Identify which cell holds the provided text, then report its (x, y) central coordinate. 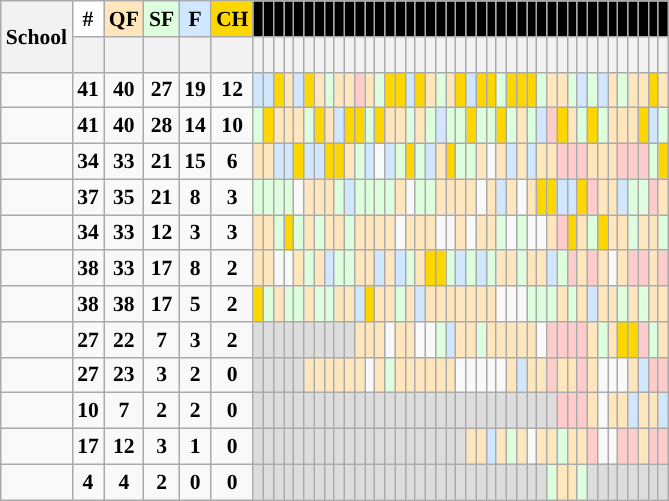
5 (195, 304)
23 (124, 375)
19 (195, 90)
School (36, 36)
37 (88, 197)
22 (124, 340)
F (195, 19)
15 (195, 162)
28 (162, 126)
14 (195, 126)
QF (124, 19)
CH (232, 19)
# (88, 19)
1 (195, 447)
6 (232, 162)
SF (162, 19)
35 (124, 197)
